Search for the cell housing the specified text and yield its [X, Y] center coordinate. 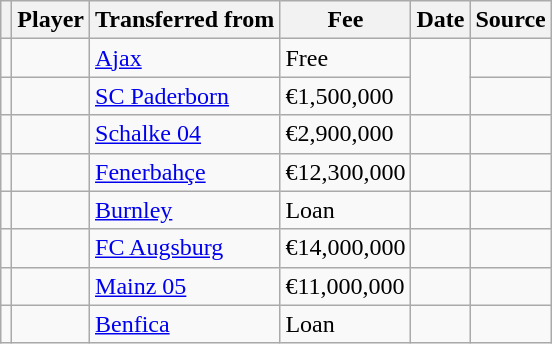
Transferred from [185, 20]
€12,300,000 [346, 172]
Schalke 04 [185, 134]
FC Augsburg [185, 248]
€1,500,000 [346, 96]
Free [346, 58]
€11,000,000 [346, 286]
Benfica [185, 324]
Source [510, 20]
Player [51, 20]
Mainz 05 [185, 286]
Ajax [185, 58]
Date [440, 20]
Burnley [185, 210]
€14,000,000 [346, 248]
SC Paderborn [185, 96]
Fee [346, 20]
€2,900,000 [346, 134]
Fenerbahçe [185, 172]
